Capture the cell that displays the provided text and extract its (X, Y) central coordinate. 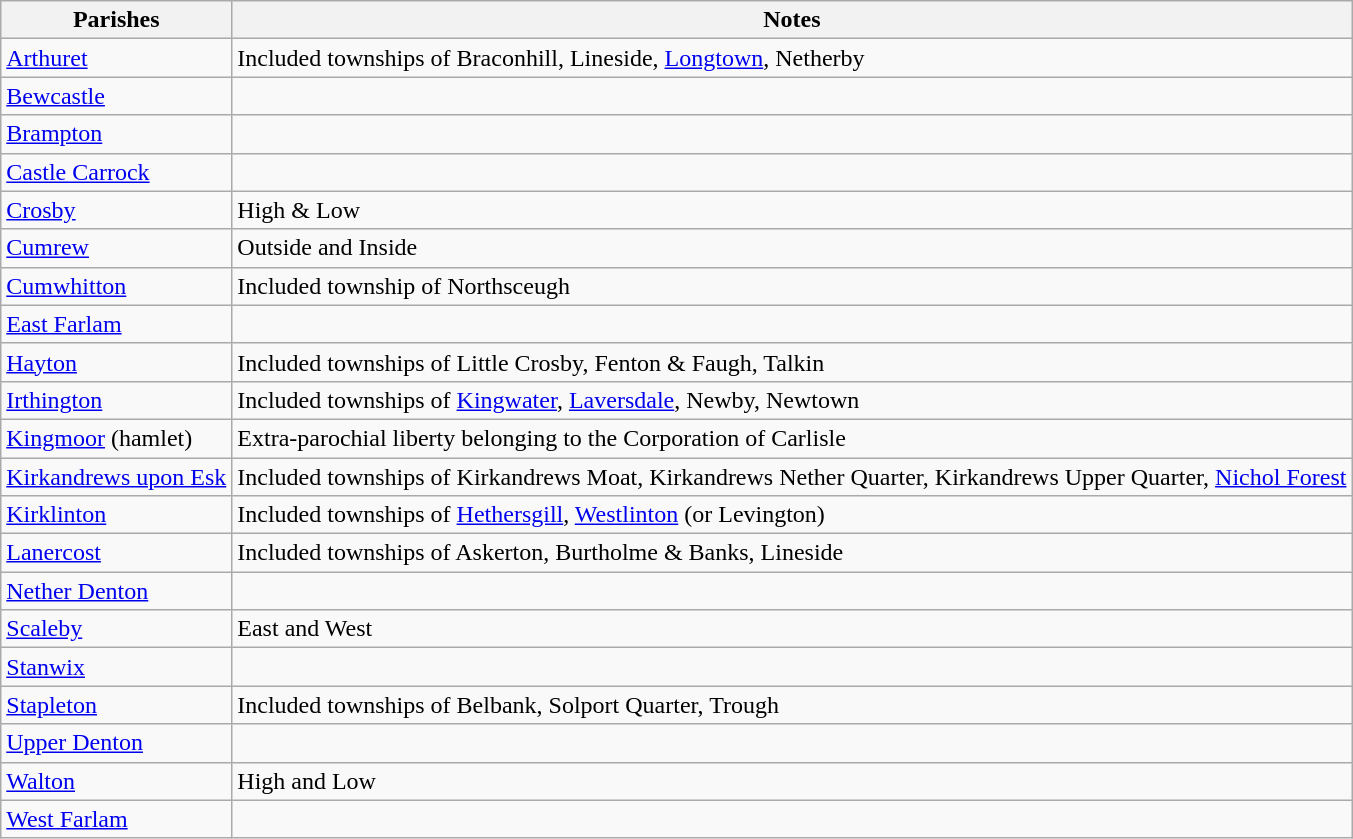
Lanercost (116, 553)
Stanwix (116, 667)
Included townships of Askerton, Burtholme & Banks, Lineside (792, 553)
Included townships of Belbank, Solport Quarter, Trough (792, 705)
East and West (792, 629)
Included townships of Hethersgill, Westlinton (or Levington) (792, 515)
High & Low (792, 210)
Parishes (116, 20)
Brampton (116, 134)
East Farlam (116, 324)
Notes (792, 20)
Scaleby (116, 629)
Nether Denton (116, 591)
Castle Carrock (116, 172)
High and Low (792, 781)
Included townships of Braconhill, Lineside, Longtown, Netherby (792, 58)
Stapleton (116, 705)
Upper Denton (116, 743)
Arthuret (116, 58)
Included townships of Kingwater, Laversdale, Newby, Newtown (792, 400)
Extra-parochial liberty belonging to the Corporation of Carlisle (792, 438)
Bewcastle (116, 96)
Walton (116, 781)
Included townships of Kirkandrews Moat, Kirkandrews Nether Quarter, Kirkandrews Upper Quarter, Nichol Forest (792, 477)
Cumrew (116, 248)
Crosby (116, 210)
West Farlam (116, 819)
Irthington (116, 400)
Hayton (116, 362)
Kirklinton (116, 515)
Kirkandrews upon Esk (116, 477)
Kingmoor (hamlet) (116, 438)
Included townships of Little Crosby, Fenton & Faugh, Talkin (792, 362)
Outside and Inside (792, 248)
Cumwhitton (116, 286)
Included township of Northsceugh (792, 286)
